Return the [X, Y] coordinate for the center point of the cell that contains the specified text.  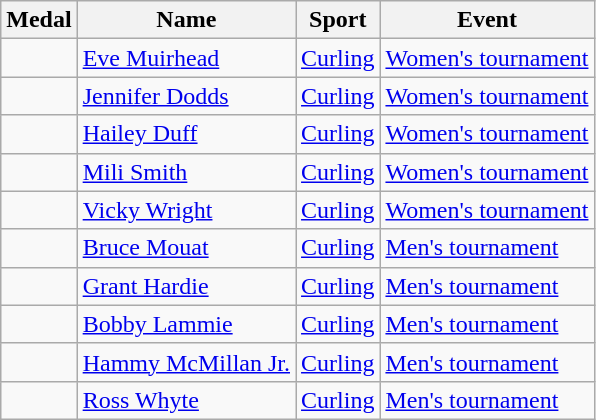
Grant Hardie [186, 286]
Ross Whyte [186, 400]
Name [186, 20]
Sport [338, 20]
Event [487, 20]
Jennifer Dodds [186, 96]
Hailey Duff [186, 134]
Bobby Lammie [186, 324]
Vicky Wright [186, 210]
Mili Smith [186, 172]
Hammy McMillan Jr. [186, 362]
Eve Muirhead [186, 58]
Bruce Mouat [186, 248]
Medal [39, 20]
